Search for the cell housing the specified text and yield its [X, Y] center coordinate. 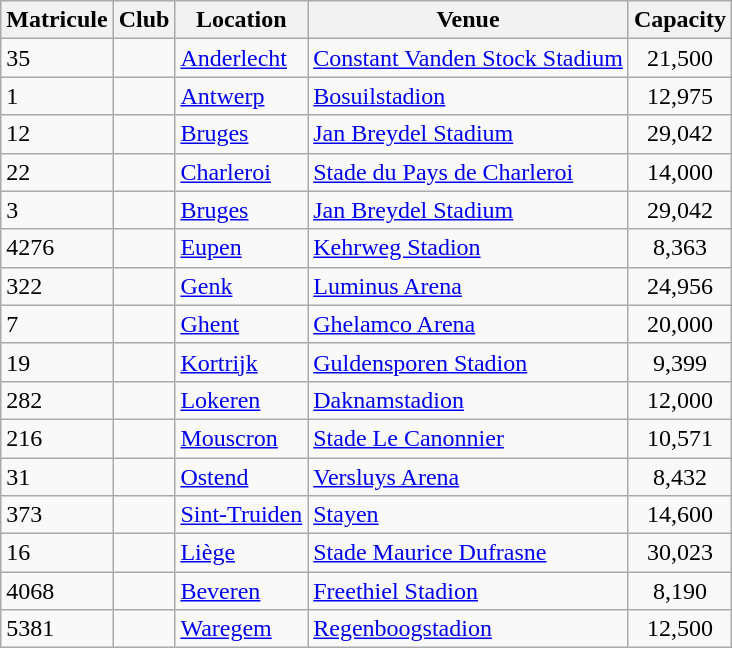
Regenboogstadion [468, 629]
Club [144, 20]
Waregem [242, 629]
12 [57, 134]
Stade du Pays de Charleroi [468, 172]
Antwerp [242, 96]
Anderlecht [242, 58]
Stade Le Canonnier [468, 438]
10,571 [680, 438]
3 [57, 210]
Charleroi [242, 172]
282 [57, 400]
31 [57, 477]
19 [57, 362]
Constant Vanden Stock Stadium [468, 58]
Location [242, 20]
Guldensporen Stadion [468, 362]
Eupen [242, 248]
Luminus Arena [468, 286]
21,500 [680, 58]
12,500 [680, 629]
Freethiel Stadion [468, 591]
Ghent [242, 324]
12,000 [680, 400]
Genk [242, 286]
216 [57, 438]
35 [57, 58]
Stayen [468, 515]
Ostend [242, 477]
8,432 [680, 477]
8,363 [680, 248]
Mouscron [242, 438]
12,975 [680, 96]
30,023 [680, 553]
Matricule [57, 20]
7 [57, 324]
Stade Maurice Dufrasne [468, 553]
Versluys Arena [468, 477]
Venue [468, 20]
20,000 [680, 324]
Sint-Truiden [242, 515]
Capacity [680, 20]
14,000 [680, 172]
Lokeren [242, 400]
22 [57, 172]
8,190 [680, 591]
Daknamstadion [468, 400]
Kehrweg Stadion [468, 248]
1 [57, 96]
5381 [57, 629]
Kortrijk [242, 362]
Bosuilstadion [468, 96]
9,399 [680, 362]
4276 [57, 248]
16 [57, 553]
Liège [242, 553]
373 [57, 515]
322 [57, 286]
24,956 [680, 286]
Ghelamco Arena [468, 324]
Beveren [242, 591]
14,600 [680, 515]
4068 [57, 591]
